Extract the [x, y] coordinate from the center of the cell holding the provided text.  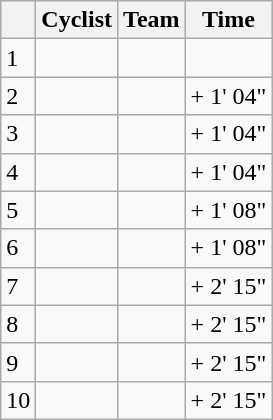
1 [18, 58]
Team [152, 20]
5 [18, 210]
3 [18, 134]
7 [18, 286]
10 [18, 400]
4 [18, 172]
Time [228, 20]
9 [18, 362]
6 [18, 248]
Cyclist [77, 20]
8 [18, 324]
2 [18, 96]
